For the text-containing cell, return its midpoint in (X, Y) coordinate format. 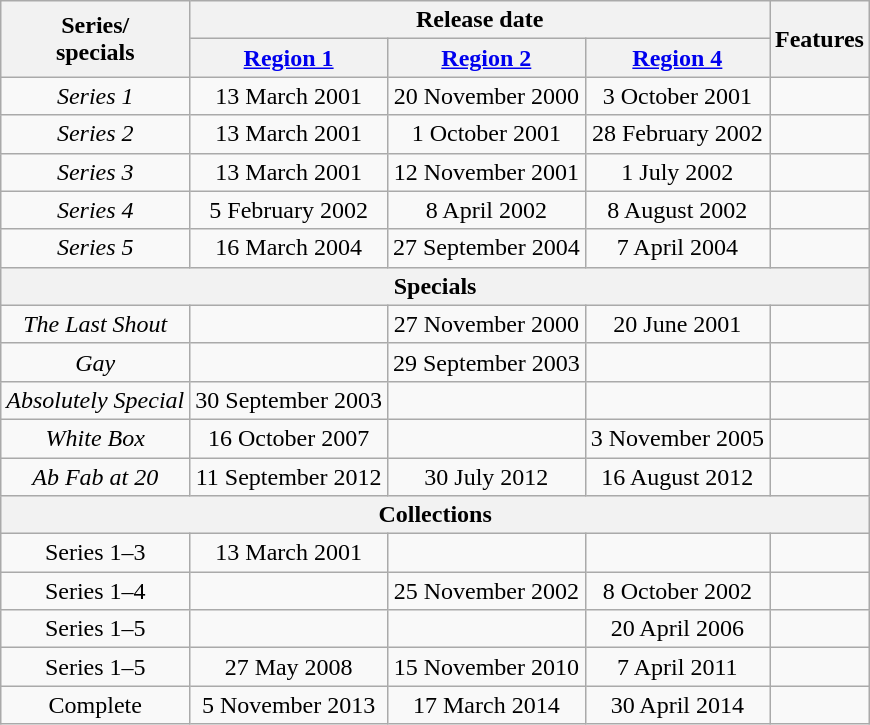
Specials (436, 286)
Series 3 (96, 172)
5 November 2013 (289, 705)
30 September 2003 (289, 400)
30 July 2012 (486, 477)
8 October 2002 (677, 591)
16 March 2004 (289, 248)
20 November 2000 (486, 96)
The Last Shout (96, 324)
8 April 2002 (486, 210)
Release date (480, 20)
3 October 2001 (677, 96)
27 September 2004 (486, 248)
15 November 2010 (486, 667)
Region 1 (289, 58)
3 November 2005 (677, 438)
20 June 2001 (677, 324)
Features (820, 39)
Series 1–4 (96, 591)
Ab Fab at 20 (96, 477)
17 March 2014 (486, 705)
Absolutely Special (96, 400)
Series 2 (96, 134)
5 February 2002 (289, 210)
25 November 2002 (486, 591)
Series 4 (96, 210)
27 November 2000 (486, 324)
28 February 2002 (677, 134)
Region 4 (677, 58)
Series 5 (96, 248)
Series/specials (96, 39)
Collections (436, 515)
7 April 2004 (677, 248)
1 July 2002 (677, 172)
Gay (96, 362)
White Box (96, 438)
30 April 2014 (677, 705)
7 April 2011 (677, 667)
8 August 2002 (677, 210)
16 August 2012 (677, 477)
11 September 2012 (289, 477)
Series 1–3 (96, 553)
16 October 2007 (289, 438)
27 May 2008 (289, 667)
29 September 2003 (486, 362)
Complete (96, 705)
Region 2 (486, 58)
20 April 2006 (677, 629)
1 October 2001 (486, 134)
Series 1 (96, 96)
12 November 2001 (486, 172)
